Provide the (x, y) coordinate of the cell's center where the given text is located.  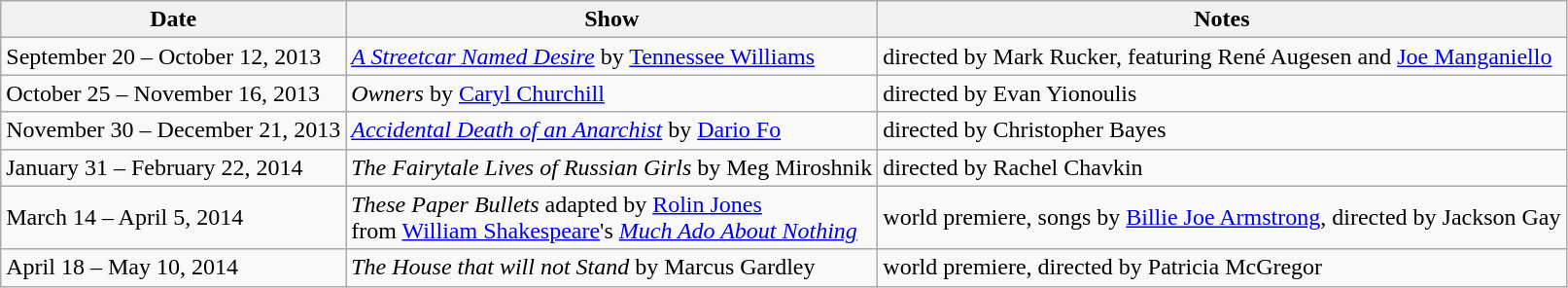
Accidental Death of an Anarchist by Dario Fo (612, 130)
September 20 – October 12, 2013 (173, 56)
Notes (1222, 19)
Date (173, 19)
directed by Mark Rucker, featuring René Augesen and Joe Manganiello (1222, 56)
These Paper Bullets adapted by Rolin Jonesfrom William Shakespeare's Much Ado About Nothing (612, 218)
directed by Rachel Chavkin (1222, 167)
The House that will not Stand by Marcus Gardley (612, 268)
Owners by Caryl Churchill (612, 93)
world premiere, directed by Patricia McGregor (1222, 268)
April 18 – May 10, 2014 (173, 268)
The Fairytale Lives of Russian Girls by Meg Miroshnik (612, 167)
January 31 – February 22, 2014 (173, 167)
Show (612, 19)
March 14 – April 5, 2014 (173, 218)
directed by Evan Yionoulis (1222, 93)
November 30 – December 21, 2013 (173, 130)
directed by Christopher Bayes (1222, 130)
world premiere, songs by Billie Joe Armstrong, directed by Jackson Gay (1222, 218)
A Streetcar Named Desire by Tennessee Williams (612, 56)
October 25 – November 16, 2013 (173, 93)
